Provide the (X, Y) coordinate of the cell's center where the given text is located.  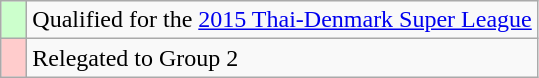
Qualified for the 2015 Thai-Denmark Super League (282, 20)
Relegated to Group 2 (282, 58)
